Pinpoint the cell where the given text exists, returning its [x, y] midpoint coordinate. 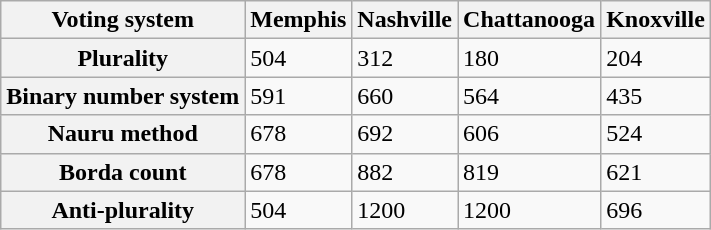
Binary number system [123, 96]
Knoxville [656, 20]
564 [530, 96]
Plurality [123, 58]
524 [656, 134]
591 [298, 96]
Chattanooga [530, 20]
Anti-plurality [123, 210]
606 [530, 134]
Nashville [405, 20]
Borda count [123, 172]
312 [405, 58]
Nauru method [123, 134]
180 [530, 58]
692 [405, 134]
435 [656, 96]
696 [656, 210]
Memphis [298, 20]
819 [530, 172]
204 [656, 58]
Voting system [123, 20]
660 [405, 96]
621 [656, 172]
882 [405, 172]
